Locate the cell with the specified text and output its [X, Y] center coordinate. 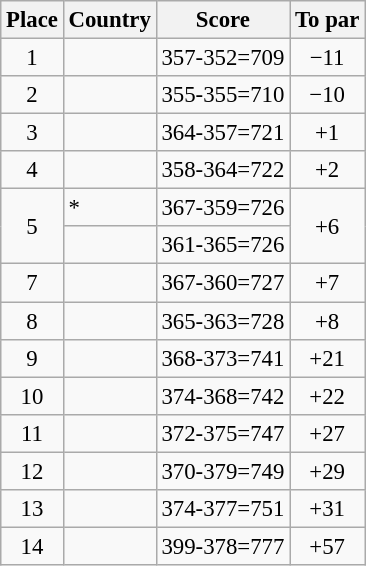
Place [32, 20]
3 [32, 133]
367-360=727 [223, 283]
+22 [328, 396]
8 [32, 321]
+8 [328, 321]
372-375=747 [223, 433]
2 [32, 95]
10 [32, 396]
13 [32, 509]
+6 [328, 226]
+1 [328, 133]
+31 [328, 509]
368-373=741 [223, 358]
367-359=726 [223, 208]
364-357=721 [223, 133]
−10 [328, 95]
+29 [328, 471]
361-365=726 [223, 245]
1 [32, 58]
Country [110, 20]
+7 [328, 283]
Score [223, 20]
9 [32, 358]
12 [32, 471]
+57 [328, 546]
4 [32, 170]
To par [328, 20]
* [110, 208]
399-378=777 [223, 546]
−11 [328, 58]
370-379=749 [223, 471]
+2 [328, 170]
5 [32, 226]
374-368=742 [223, 396]
358-364=722 [223, 170]
374-377=751 [223, 509]
365-363=728 [223, 321]
357-352=709 [223, 58]
+21 [328, 358]
14 [32, 546]
7 [32, 283]
11 [32, 433]
355-355=710 [223, 95]
+27 [328, 433]
